From the cell containing the given text, extract its center point as (x, y) coordinate. 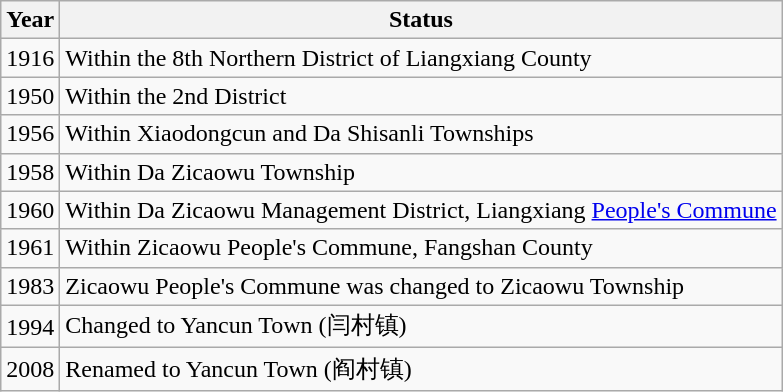
1961 (30, 248)
Within the 2nd District (421, 96)
Year (30, 20)
1956 (30, 134)
Within Xiaodongcun and Da Shisanli Townships (421, 134)
1958 (30, 172)
Zicaowu People's Commune was changed to Zicaowu Township (421, 286)
2008 (30, 370)
Within Da Zicaowu Township (421, 172)
Renamed to Yancun Town (阎村镇) (421, 370)
Within the 8th Northern District of Liangxiang County (421, 58)
1916 (30, 58)
Changed to Yancun Town (闫村镇) (421, 326)
1994 (30, 326)
1950 (30, 96)
1960 (30, 210)
Status (421, 20)
Within Da Zicaowu Management District, Liangxiang People's Commune (421, 210)
1983 (30, 286)
Within Zicaowu People's Commune, Fangshan County (421, 248)
